Find where the given text appears and provide that cell's center as [X, Y] coordinate. 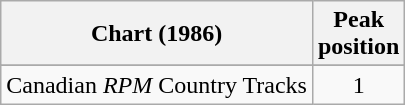
Chart (1986) [157, 34]
Peakposition [358, 34]
Canadian RPM Country Tracks [157, 85]
1 [358, 85]
